From the cell containing the given text, extract its center point as (x, y) coordinate. 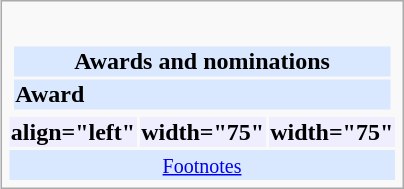
align="left" (72, 132)
Award (202, 95)
Awards and nominations (202, 62)
Footnotes (202, 165)
Awards and nominations Award (202, 64)
